Pinpoint the cell where the given text exists, returning its (X, Y) midpoint coordinate. 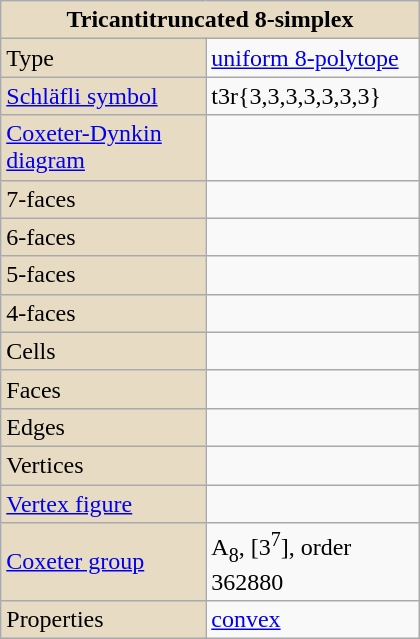
Coxeter-Dynkin diagram (104, 148)
4-faces (104, 313)
A8, [37], order 362880 (312, 562)
Type (104, 58)
Tricantitruncated 8-simplex (210, 20)
6-faces (104, 237)
7-faces (104, 199)
Properties (104, 619)
Vertex figure (104, 503)
Faces (104, 389)
uniform 8-polytope (312, 58)
convex (312, 619)
Schläfli symbol (104, 96)
Edges (104, 427)
5-faces (104, 275)
Vertices (104, 465)
Cells (104, 351)
Coxeter group (104, 562)
t3r{3,3,3,3,3,3,3} (312, 96)
